Provide the [x, y] coordinate of the cell's center where the given text is located.  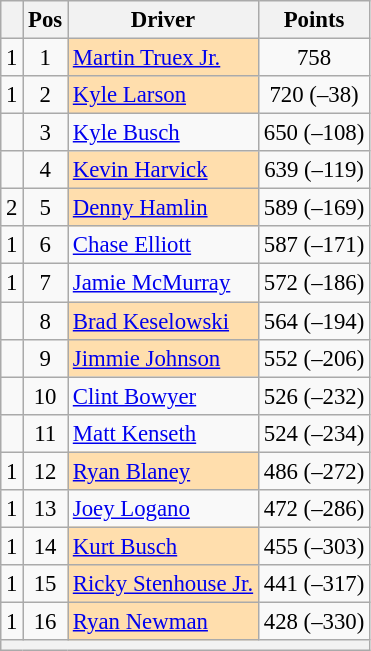
12 [46, 471]
472 (–286) [314, 509]
Ryan Blaney [164, 471]
Kurt Busch [164, 546]
15 [46, 584]
Pos [46, 20]
Kyle Busch [164, 133]
11 [46, 433]
564 (–194) [314, 321]
441 (–317) [314, 584]
5 [46, 208]
650 (–108) [314, 133]
4 [46, 170]
Denny Hamlin [164, 208]
Points [314, 20]
9 [46, 358]
587 (–171) [314, 245]
13 [46, 509]
589 (–169) [314, 208]
524 (–234) [314, 433]
455 (–303) [314, 546]
16 [46, 621]
758 [314, 58]
Joey Logano [164, 509]
552 (–206) [314, 358]
Driver [164, 20]
Jamie McMurray [164, 283]
Ricky Stenhouse Jr. [164, 584]
Ryan Newman [164, 621]
Chase Elliott [164, 245]
720 (–38) [314, 95]
428 (–330) [314, 621]
486 (–272) [314, 471]
6 [46, 245]
Matt Kenseth [164, 433]
639 (–119) [314, 170]
Kevin Harvick [164, 170]
526 (–232) [314, 396]
8 [46, 321]
Clint Bowyer [164, 396]
10 [46, 396]
7 [46, 283]
3 [46, 133]
Jimmie Johnson [164, 358]
Martin Truex Jr. [164, 58]
572 (–186) [314, 283]
Brad Keselowski [164, 321]
Kyle Larson [164, 95]
14 [46, 546]
